Find where the given text appears and provide that cell's center as (X, Y) coordinate. 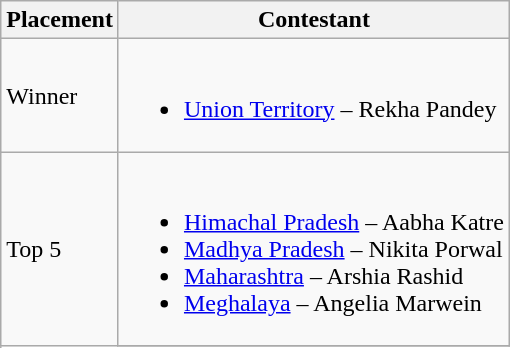
Contestant (314, 20)
Top 5 (60, 249)
Placement (60, 20)
Union Territory – Rekha Pandey (314, 96)
Himachal Pradesh – Aabha KatreMadhya Pradesh – Nikita PorwalMaharashtra – Arshia RashidMeghalaya – Angelia Marwein (314, 249)
Winner (60, 96)
